Capture the cell that displays the provided text and extract its (x, y) central coordinate. 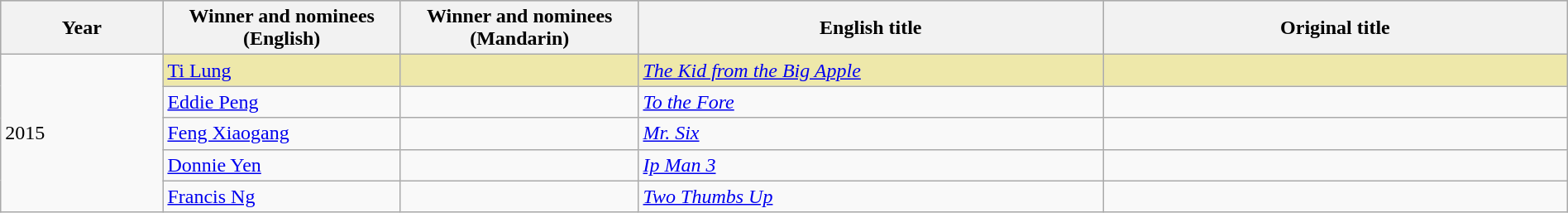
Donnie Yen (282, 165)
2015 (82, 133)
Mr. Six (871, 133)
Francis Ng (282, 196)
Feng Xiaogang (282, 133)
Winner and nominees(Mandarin) (519, 28)
Eddie Peng (282, 102)
English title (871, 28)
The Kid from the Big Apple (871, 70)
Ti Lung (282, 70)
Original title (1336, 28)
To the Fore (871, 102)
Two Thumbs Up (871, 196)
Year (82, 28)
Ip Man 3 (871, 165)
Winner and nominees(English) (282, 28)
